Extract the [x, y] coordinate from the center of the cell holding the provided text.  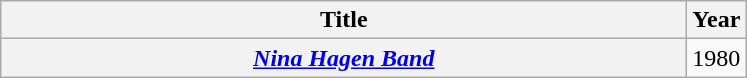
Nina Hagen Band [344, 58]
Year [716, 20]
1980 [716, 58]
Title [344, 20]
